Return the (x, y) coordinate for the center point of the cell that contains the specified text.  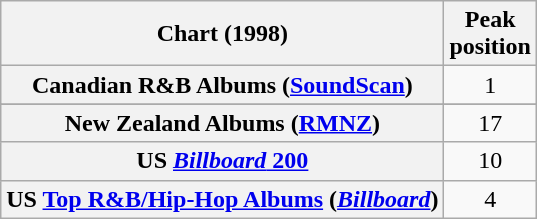
4 (490, 199)
1 (490, 85)
17 (490, 123)
US Billboard 200 (222, 161)
Peak position (490, 34)
New Zealand Albums (RMNZ) (222, 123)
Canadian R&B Albums (SoundScan) (222, 85)
US Top R&B/Hip-Hop Albums (Billboard) (222, 199)
10 (490, 161)
Chart (1998) (222, 34)
